Extract the [X, Y] coordinate from the center of the cell holding the provided text.  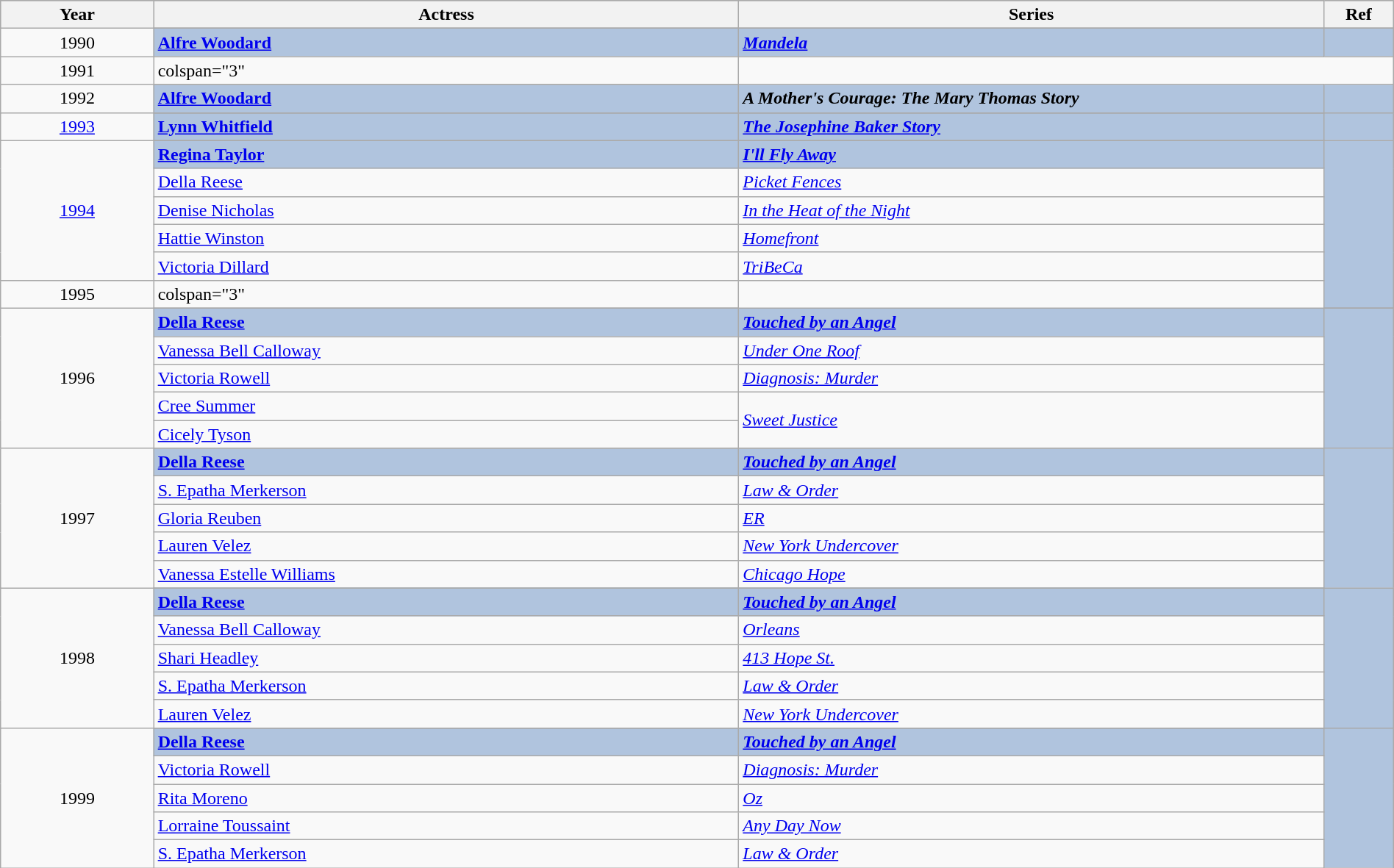
Sweet Justice [1032, 420]
Denise Nicholas [446, 210]
Orleans [1032, 630]
Series [1032, 15]
1991 [77, 71]
Lorraine Toussaint [446, 826]
1999 [77, 797]
I'll Fly Away [1032, 154]
Hattie Winston [446, 238]
The Josephine Baker Story [1032, 126]
1995 [77, 294]
Cicely Tyson [446, 434]
Homefront [1032, 238]
Picket Fences [1032, 182]
Lynn Whitfield [446, 126]
Shari Headley [446, 658]
Oz [1032, 797]
Mandela [1032, 43]
1997 [77, 518]
A Mother's Courage: The Mary Thomas Story [1032, 98]
1998 [77, 658]
Gloria Reuben [446, 518]
Cree Summer [446, 406]
1990 [77, 43]
Under One Roof [1032, 351]
In the Heat of the Night [1032, 210]
Rita Moreno [446, 797]
Any Day Now [1032, 826]
Chicago Hope [1032, 574]
ER [1032, 518]
413 Hope St. [1032, 658]
TriBeCa [1032, 266]
1992 [77, 98]
Actress [446, 15]
1996 [77, 378]
Ref [1359, 15]
Regina Taylor [446, 154]
Victoria Dillard [446, 266]
1993 [77, 126]
1994 [77, 210]
Year [77, 15]
Vanessa Estelle Williams [446, 574]
